Pinpoint the cell where the given text exists, returning its [X, Y] midpoint coordinate. 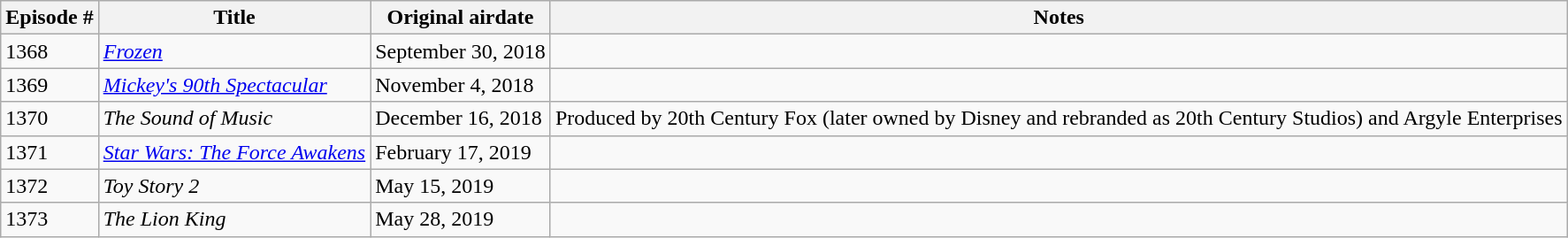
Original airdate [461, 18]
Produced by 20th Century Fox (later owned by Disney and rebranded as 20th Century Studios) and Argyle Enterprises [1059, 119]
February 17, 2019 [461, 152]
The Sound of Music [234, 119]
1371 [50, 152]
Mickey's 90th Spectacular [234, 85]
Toy Story 2 [234, 186]
Notes [1059, 18]
Title [234, 18]
Episode # [50, 18]
May 15, 2019 [461, 186]
Star Wars: The Force Awakens [234, 152]
1372 [50, 186]
1369 [50, 85]
1368 [50, 51]
1370 [50, 119]
1373 [50, 219]
May 28, 2019 [461, 219]
Frozen [234, 51]
The Lion King [234, 219]
September 30, 2018 [461, 51]
November 4, 2018 [461, 85]
December 16, 2018 [461, 119]
